Find where the given text appears and provide that cell's center as (X, Y) coordinate. 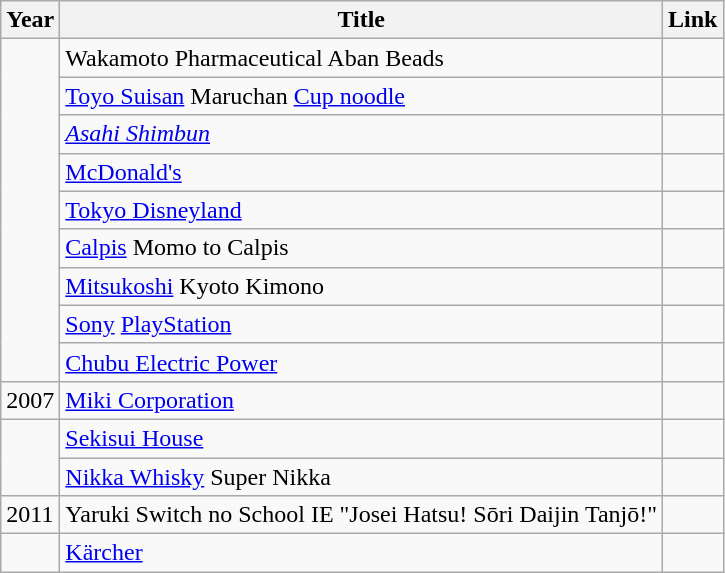
Tokyo Disneyland (362, 210)
Toyo Suisan Maruchan Cup noodle (362, 96)
Yaruki Switch no School IE "Josei Hatsu! Sōri Daijin Tanjō!" (362, 515)
Nikka Whisky Super Nikka (362, 477)
Asahi Shimbun (362, 134)
Kärcher (362, 553)
2007 (30, 400)
Sekisui House (362, 438)
McDonald's (362, 172)
Wakamoto Pharmaceutical Aban Beads (362, 58)
Link (693, 20)
Miki Corporation (362, 400)
Year (30, 20)
2011 (30, 515)
Mitsukoshi Kyoto Kimono (362, 286)
Calpis Momo to Calpis (362, 248)
Chubu Electric Power (362, 362)
Sony PlayStation (362, 324)
Title (362, 20)
